From the cell containing the given text, extract its center point as (x, y) coordinate. 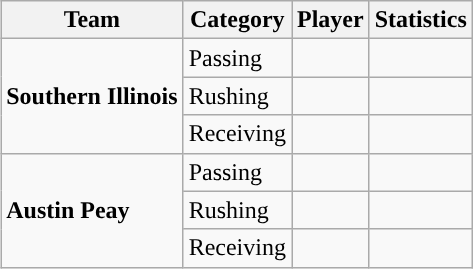
Austin Peay (92, 210)
Player (331, 20)
Southern Illinois (92, 96)
Statistics (420, 20)
Team (92, 20)
Category (237, 20)
